Return the (x, y) coordinate for the center point of the cell that contains the specified text.  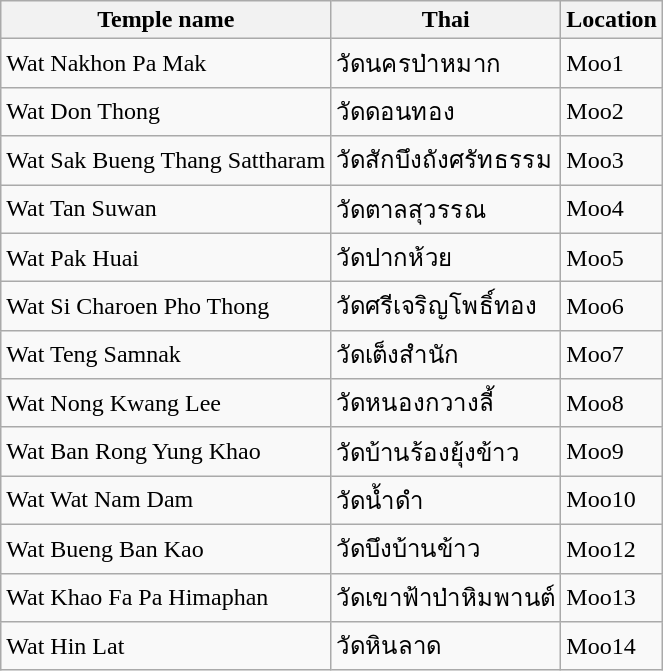
Moo1 (612, 64)
Wat Pak Huai (166, 258)
วัดบึงบ้านข้าว (446, 548)
Temple name (166, 20)
Moo10 (612, 500)
Wat Hin Lat (166, 646)
วัดเต็งสำนัก (446, 354)
Moo2 (612, 112)
วัดตาลสุวรรณ (446, 208)
วัดหินลาด (446, 646)
Wat Sak Bueng Thang Sattharam (166, 160)
Wat Ban Rong Yung Khao (166, 452)
Wat Nong Kwang Lee (166, 404)
Location (612, 20)
Moo12 (612, 548)
Moo8 (612, 404)
วัดนครป่าหมาก (446, 64)
Moo5 (612, 258)
วัดดอนทอง (446, 112)
Moo3 (612, 160)
Moo4 (612, 208)
Wat Tan Suwan (166, 208)
Thai (446, 20)
Wat Si Charoen Pho Thong (166, 306)
วัดสักบึงถังศรัทธรรม (446, 160)
Moo9 (612, 452)
วัดหนองกวางลี้ (446, 404)
Moo6 (612, 306)
Wat Nakhon Pa Mak (166, 64)
วัดบ้านร้องยุ้งข้าว (446, 452)
Moo14 (612, 646)
วัดน้ำดำ (446, 500)
วัดศรีเจริญโพธิ์ทอง (446, 306)
Moo13 (612, 598)
วัดเขาฟ้าป่าหิมพานต์ (446, 598)
Wat Teng Samnak (166, 354)
Wat Wat Nam Dam (166, 500)
Wat Khao Fa Pa Himaphan (166, 598)
Wat Bueng Ban Kao (166, 548)
วัดปากห้วย (446, 258)
Moo7 (612, 354)
Wat Don Thong (166, 112)
